Identify which cell holds the provided text, then report its (x, y) central coordinate. 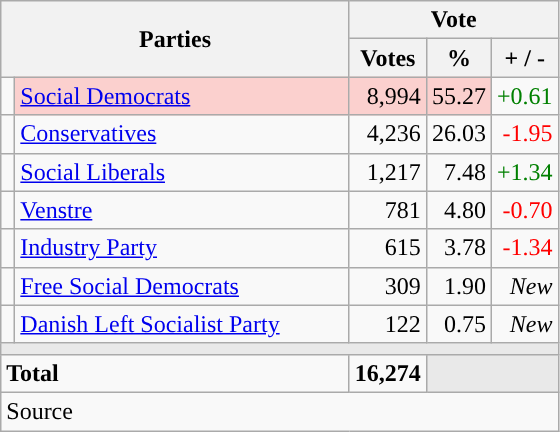
Social Liberals (182, 172)
8,994 (388, 96)
4,236 (388, 134)
1.90 (458, 286)
55.27 (458, 96)
4.80 (458, 210)
Votes (388, 58)
16,274 (388, 373)
Danish Left Socialist Party (182, 324)
Free Social Democrats (182, 286)
Vote (454, 20)
-1.95 (524, 134)
Total (176, 373)
3.78 (458, 248)
Parties (176, 39)
7.48 (458, 172)
+1.34 (524, 172)
-0.70 (524, 210)
0.75 (458, 324)
+0.61 (524, 96)
309 (388, 286)
Social Democrats (182, 96)
1,217 (388, 172)
615 (388, 248)
Conservatives (182, 134)
122 (388, 324)
-1.34 (524, 248)
Source (280, 411)
Industry Party (182, 248)
% (458, 58)
26.03 (458, 134)
Venstre (182, 210)
781 (388, 210)
+ / - (524, 58)
